Capture the cell that displays the provided text and extract its (X, Y) central coordinate. 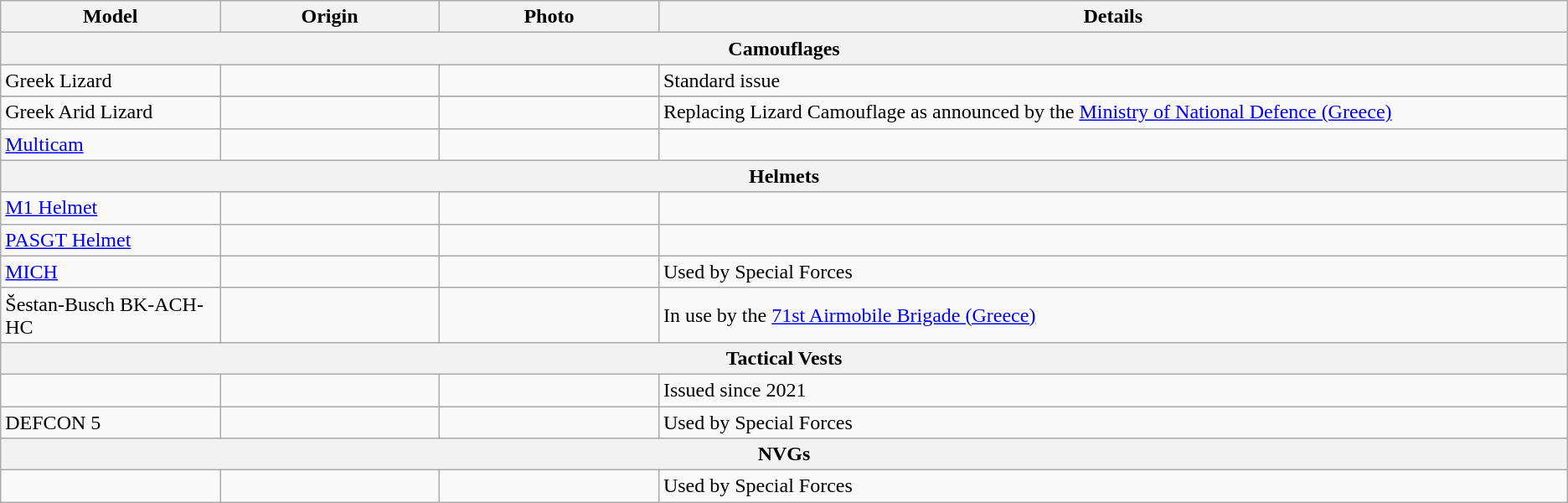
NVGs (784, 454)
Standard issue (1112, 80)
Camouflages (784, 49)
Details (1112, 17)
Helmets (784, 176)
Tactical Vests (784, 358)
Šestan-Busch BK-ACH-HC (111, 315)
Greek Arid Lizard (111, 112)
Replacing Lizard Camouflage as announced by the Ministry of National Defence (Greece) (1112, 112)
Issued since 2021 (1112, 390)
Origin (330, 17)
DEFCON 5 (111, 422)
Model (111, 17)
M1 Helmet (111, 208)
In use by the 71st Airmobile Brigade (Greece) (1112, 315)
Multicam (111, 144)
MICH (111, 272)
Greek Lizard (111, 80)
Photo (549, 17)
PASGT Helmet (111, 240)
